Detect which cell encompasses the target text, then output its (x, y) center coordinate. 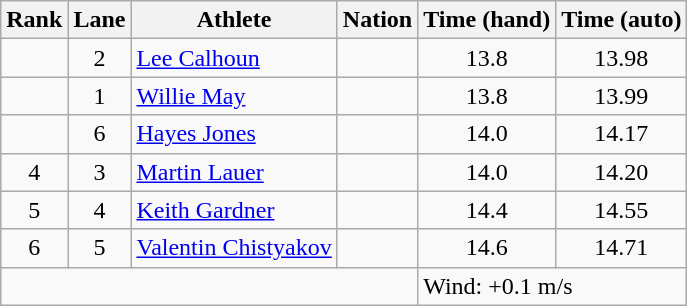
Time (auto) (622, 20)
3 (100, 172)
Rank (34, 20)
Athlete (234, 20)
Nation (377, 20)
13.98 (622, 58)
Willie May (234, 96)
14.20 (622, 172)
14.6 (487, 248)
Lane (100, 20)
1 (100, 96)
14.4 (487, 210)
Time (hand) (487, 20)
2 (100, 58)
Wind: +0.1 m/s (552, 286)
Hayes Jones (234, 134)
14.17 (622, 134)
Martin Lauer (234, 172)
Lee Calhoun (234, 58)
14.55 (622, 210)
Valentin Chistyakov (234, 248)
Keith Gardner (234, 210)
13.99 (622, 96)
14.71 (622, 248)
